Output the [x, y] coordinate of the center of the cell containing the given text.  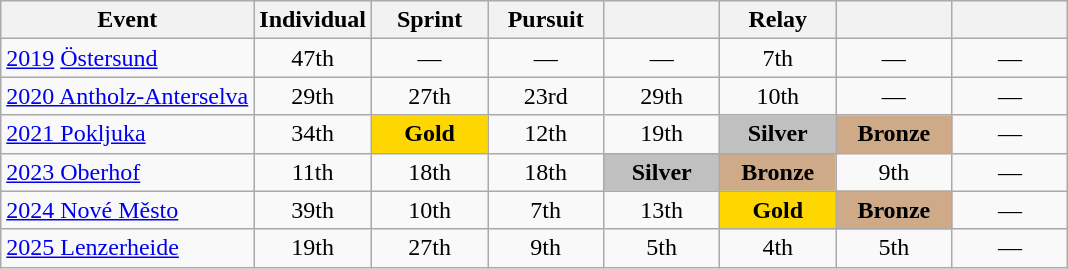
2021 Pokljuka [128, 134]
13th [662, 210]
Sprint [430, 20]
Event [128, 20]
2025 Lenzerheide [128, 248]
23rd [546, 96]
2023 Oberhof [128, 172]
Relay [778, 20]
2024 Nové Město [128, 210]
11th [313, 172]
34th [313, 134]
2020 Antholz-Anterselva [128, 96]
4th [778, 248]
12th [546, 134]
2019 Östersund [128, 58]
Pursuit [546, 20]
Individual [313, 20]
47th [313, 58]
39th [313, 210]
